Provide the (x, y) coordinate of the cell's center where the given text is located.  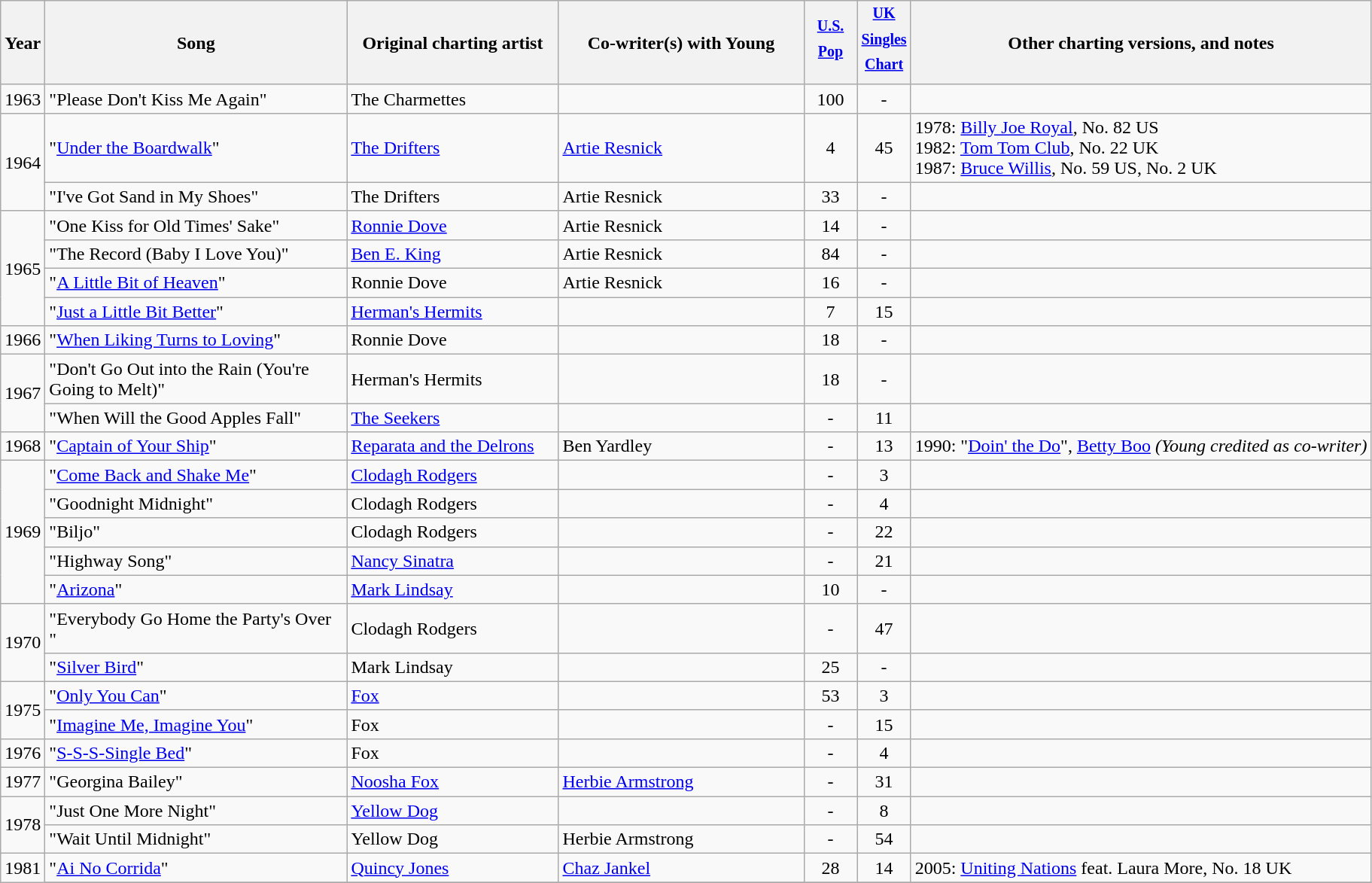
16 (831, 283)
"Captain of Your Ship" (196, 446)
45 (884, 148)
Nancy Sinatra (453, 561)
1963 (23, 99)
UK Singles Chart (884, 43)
"Just a Little Bit Better" (196, 312)
7 (831, 312)
Song (196, 43)
"Wait Until Midnight" (196, 839)
31 (884, 782)
"When Liking Turns to Loving" (196, 340)
"Only You Can" (196, 696)
28 (831, 868)
"Biljo" (196, 532)
Noosha Fox (453, 782)
"Goodnight Midnight" (196, 504)
"Under the Boardwalk" (196, 148)
1969 (23, 532)
1977 (23, 782)
"One Kiss for Old Times' Sake" (196, 225)
1990: "Doin' the Do", Betty Boo (Young credited as co-writer) (1141, 446)
"Come Back and Shake Me" (196, 475)
Quincy Jones (453, 868)
"Highway Song" (196, 561)
11 (884, 418)
"S-S-S-Single Bed" (196, 754)
1970 (23, 643)
10 (831, 589)
Reparata and the Delrons (453, 446)
Chaz Jankel (681, 868)
"Don't Go Out into the Rain (You're Going to Melt)" (196, 379)
The Seekers (453, 418)
"I've Got Sand in My Shoes" (196, 196)
"Imagine Me, Imagine You" (196, 724)
100 (831, 99)
Co-writer(s) with Young (681, 43)
25 (831, 667)
54 (884, 839)
Ben E. King (453, 254)
1978 (23, 825)
"Just One More Night" (196, 811)
21 (884, 561)
1966 (23, 340)
"The Record (Baby I Love You)" (196, 254)
1968 (23, 446)
Ben Yardley (681, 446)
1965 (23, 268)
1976 (23, 754)
53 (831, 696)
1967 (23, 393)
"Ai No Corrida" (196, 868)
2005: Uniting Nations feat. Laura More, No. 18 UK (1141, 868)
Year (23, 43)
The Charmettes (453, 99)
13 (884, 446)
"When Will the Good Apples Fall" (196, 418)
"Please Don't Kiss Me Again" (196, 99)
33 (831, 196)
47 (884, 628)
U.S. Pop (831, 43)
8 (884, 811)
Original charting artist (453, 43)
84 (831, 254)
1964 (23, 162)
"Georgina Bailey" (196, 782)
"Silver Bird" (196, 667)
"A Little Bit of Heaven" (196, 283)
Other charting versions, and notes (1141, 43)
1978: Billy Joe Royal, No. 82 US1982: Tom Tom Club, No. 22 UK1987: Bruce Willis, No. 59 US, No. 2 UK (1141, 148)
"Arizona" (196, 589)
"Everybody Go Home the Party's Over " (196, 628)
1975 (23, 710)
22 (884, 532)
1981 (23, 868)
